Return (x, y) of the center of cell containing provided text 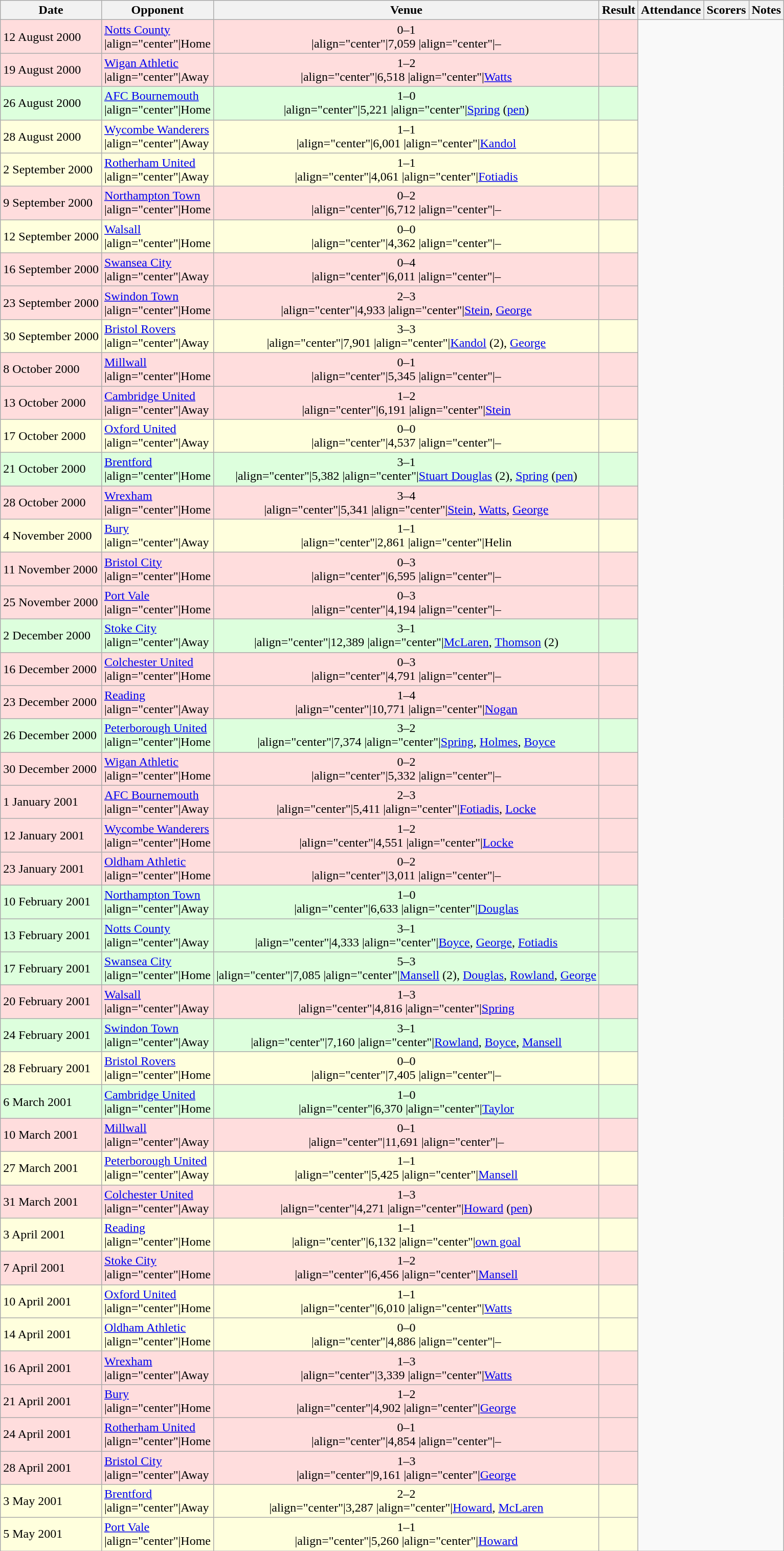
16 September 2000 (51, 269)
21 April 2001 (51, 1401)
3 May 2001 (51, 1501)
0–2|align="center"|6,712 |align="center"|– (407, 203)
7 April 2001 (51, 1268)
Oxford United|align="center"|Home (158, 1301)
Bristol City|align="center"|Home (158, 569)
Stoke City|align="center"|Home (158, 1268)
1–2|align="center"|6,518 |align="center"|Watts (407, 70)
Rotherham United|align="center"|Away (158, 170)
31 March 2001 (51, 1201)
2–3|align="center"|5,411 |align="center"|Fotiadis, Locke (407, 802)
0–1|align="center"|7,059 |align="center"|– (407, 37)
30 December 2000 (51, 768)
Wigan Athletic|align="center"|Home (158, 768)
12 September 2000 (51, 236)
28 October 2000 (51, 502)
Wrexham|align="center"|Away (158, 1368)
Notts County|align="center"|Away (158, 935)
0–0|align="center"|4,362 |align="center"|– (407, 236)
Scorers (726, 10)
3–1|align="center"|7,160 |align="center"|Rowland, Boyce, Mansell (407, 1035)
0–3|align="center"|6,595 |align="center"|– (407, 569)
Brentford|align="center"|Home (158, 470)
1–1|align="center"|6,001 |align="center"|Kandol (407, 136)
1–1|align="center"|5,260 |align="center"|Howard (407, 1535)
5–3|align="center"|7,085 |align="center"|Mansell (2), Douglas, Rowland, George (407, 969)
26 December 2000 (51, 736)
Wycombe Wanderers|align="center"|Home (158, 835)
Venue (407, 10)
0–2|align="center"|3,011 |align="center"|– (407, 869)
2–2|align="center"|3,287 |align="center"|Howard, McLaren (407, 1501)
3 April 2001 (51, 1235)
24 April 2001 (51, 1434)
Bury|align="center"|Away (158, 536)
Wigan Athletic|align="center"|Away (158, 70)
Bristol Rovers|align="center"|Away (158, 336)
10 February 2001 (51, 901)
Swansea City|align="center"|Away (158, 269)
25 November 2000 (51, 603)
1–2|align="center"|4,902 |align="center"|George (407, 1401)
Walsall|align="center"|Away (158, 1002)
17 February 2001 (51, 969)
1 January 2001 (51, 802)
2 December 2000 (51, 635)
27 March 2001 (51, 1168)
30 September 2000 (51, 336)
Rotherham United|align="center"|Home (158, 1434)
Colchester United|align="center"|Away (158, 1201)
Peterborough United|align="center"|Home (158, 736)
Date (51, 10)
Bury|align="center"|Home (158, 1401)
1–3|align="center"|3,339 |align="center"|Watts (407, 1368)
3–1|align="center"|5,382 |align="center"|Stuart Douglas (2), Spring (pen) (407, 470)
Attendance (671, 10)
8 October 2000 (51, 369)
24 February 2001 (51, 1035)
4 November 2000 (51, 536)
23 December 2000 (51, 702)
16 December 2000 (51, 669)
AFC Bournemouth|align="center"|Away (158, 802)
0–0|align="center"|4,537 |align="center"|– (407, 436)
1–2|align="center"|6,456 |align="center"|Mansell (407, 1268)
3–2|align="center"|7,374 |align="center"|Spring, Holmes, Boyce (407, 736)
Millwall|align="center"|Away (158, 1135)
21 October 2000 (51, 470)
3–4|align="center"|5,341 |align="center"|Stein, Watts, George (407, 502)
1–0|align="center"|5,221 |align="center"|Spring (pen) (407, 103)
Swansea City|align="center"|Home (158, 969)
11 November 2000 (51, 569)
1–3|align="center"|9,161 |align="center"|George (407, 1467)
Bristol Rovers|align="center"|Home (158, 1068)
Notes (766, 10)
1–1|align="center"|6,132 |align="center"|own goal (407, 1235)
0–2|align="center"|5,332 |align="center"|– (407, 768)
0–1|align="center"|4,854 |align="center"|– (407, 1434)
1–3|align="center"|4,816 |align="center"|Spring (407, 1002)
AFC Bournemouth|align="center"|Home (158, 103)
1–0|align="center"|6,370 |align="center"|Taylor (407, 1102)
1–2|align="center"|6,191 |align="center"|Stein (407, 402)
23 September 2000 (51, 303)
12 January 2001 (51, 835)
Brentford|align="center"|Away (158, 1501)
Swindon Town|align="center"|Home (158, 303)
Wycombe Wanderers|align="center"|Away (158, 136)
Bristol City|align="center"|Away (158, 1467)
0–3|align="center"|4,791 |align="center"|– (407, 669)
0–1|align="center"|5,345 |align="center"|– (407, 369)
28 August 2000 (51, 136)
26 August 2000 (51, 103)
0–3|align="center"|4,194 |align="center"|– (407, 603)
3–1|align="center"|12,389 |align="center"|McLaren, Thomson (2) (407, 635)
3–3|align="center"|7,901 |align="center"|Kandol (2), George (407, 336)
10 March 2001 (51, 1135)
Colchester United|align="center"|Home (158, 669)
3–1|align="center"|4,333 |align="center"|Boyce, George, Fotiadis (407, 935)
20 February 2001 (51, 1002)
2 September 2000 (51, 170)
Notts County|align="center"|Home (158, 37)
1–1|align="center"|5,425 |align="center"|Mansell (407, 1168)
Cambridge United|align="center"|Away (158, 402)
Northampton Town|align="center"|Home (158, 203)
0–0|align="center"|4,886 |align="center"|– (407, 1334)
17 October 2000 (51, 436)
1–1|align="center"|2,861 |align="center"|Helin (407, 536)
Peterborough United|align="center"|Away (158, 1168)
1–4|align="center"|10,771 |align="center"|Nogan (407, 702)
Millwall|align="center"|Home (158, 369)
Reading|align="center"|Away (158, 702)
Reading|align="center"|Home (158, 1235)
Stoke City|align="center"|Away (158, 635)
Wrexham|align="center"|Home (158, 502)
1–0|align="center"|6,633 |align="center"|Douglas (407, 901)
0–4|align="center"|6,011 |align="center"|– (407, 269)
6 March 2001 (51, 1102)
13 February 2001 (51, 935)
12 August 2000 (51, 37)
19 August 2000 (51, 70)
1–1|align="center"|4,061 |align="center"|Fotiadis (407, 170)
28 April 2001 (51, 1467)
10 April 2001 (51, 1301)
Walsall|align="center"|Home (158, 236)
Opponent (158, 10)
14 April 2001 (51, 1334)
Swindon Town|align="center"|Away (158, 1035)
Cambridge United|align="center"|Home (158, 1102)
1–3|align="center"|4,271 |align="center"|Howard (pen) (407, 1201)
Result (618, 10)
Northampton Town|align="center"|Away (158, 901)
16 April 2001 (51, 1368)
0–0|align="center"|7,405 |align="center"|– (407, 1068)
23 January 2001 (51, 869)
9 September 2000 (51, 203)
1–1|align="center"|6,010 |align="center"|Watts (407, 1301)
5 May 2001 (51, 1535)
0–1|align="center"|11,691 |align="center"|– (407, 1135)
Oxford United|align="center"|Away (158, 436)
2–3|align="center"|4,933 |align="center"|Stein, George (407, 303)
1–2|align="center"|4,551 |align="center"|Locke (407, 835)
28 February 2001 (51, 1068)
13 October 2000 (51, 402)
